Search for the cell housing the specified text and yield its (x, y) center coordinate. 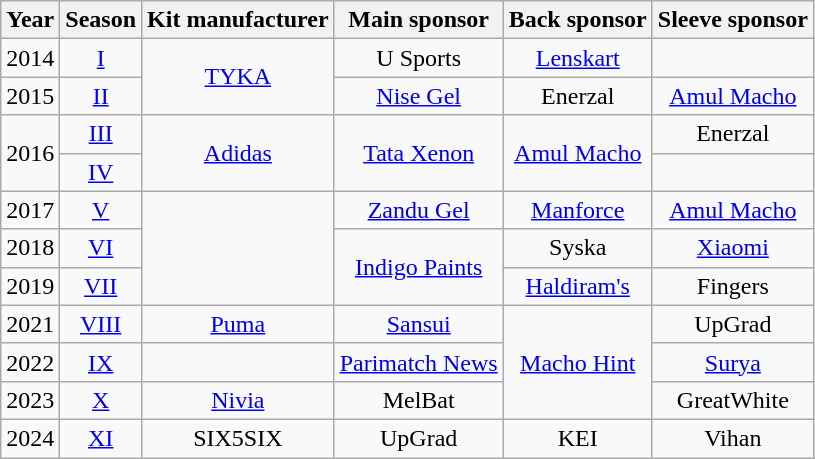
GreatWhite (732, 400)
TYKA (238, 77)
VI (101, 248)
2024 (30, 438)
2015 (30, 96)
Fingers (732, 286)
Puma (238, 324)
MelBat (418, 400)
2022 (30, 362)
2023 (30, 400)
KEI (578, 438)
U Sports (418, 58)
2019 (30, 286)
2017 (30, 210)
V (101, 210)
Sleeve sponsor (732, 20)
XI (101, 438)
Sansui (418, 324)
Syska (578, 248)
Lenskart (578, 58)
IV (101, 172)
Xiaomi (732, 248)
Kit manufacturer (238, 20)
Year (30, 20)
Nivia (238, 400)
2014 (30, 58)
SIX5SIX (238, 438)
Main sponsor (418, 20)
Zandu Gel (418, 210)
2021 (30, 324)
Macho Hint (578, 362)
Surya (732, 362)
2018 (30, 248)
X (101, 400)
Back sponsor (578, 20)
Indigo Paints (418, 267)
IX (101, 362)
Vihan (732, 438)
VII (101, 286)
Haldiram's (578, 286)
III (101, 134)
II (101, 96)
2016 (30, 153)
Season (101, 20)
Adidas (238, 153)
Parimatch News (418, 362)
Nise Gel (418, 96)
Manforce (578, 210)
VIII (101, 324)
Tata Xenon (418, 153)
I (101, 58)
